Provide the [X, Y] coordinate of the cell's center where the given text is located.  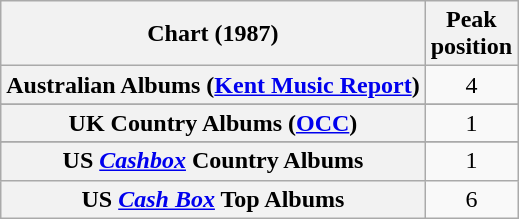
Peakposition [471, 34]
Australian Albums (Kent Music Report) [213, 85]
US Cash Box Top Albums [213, 199]
Chart (1987) [213, 34]
UK Country Albums (OCC) [213, 123]
US Cashbox Country Albums [213, 161]
4 [471, 85]
6 [471, 199]
